From the cell containing the given text, extract its center point as [X, Y] coordinate. 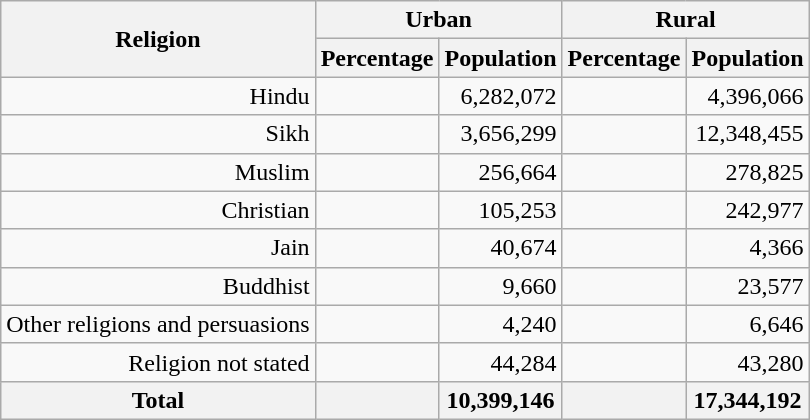
43,280 [748, 362]
10,399,146 [500, 400]
Sikh [158, 134]
Hindu [158, 96]
40,674 [500, 248]
242,977 [748, 210]
Urban [438, 20]
105,253 [500, 210]
3,656,299 [500, 134]
Christian [158, 210]
278,825 [748, 172]
Religion [158, 39]
Buddhist [158, 286]
Religion not stated [158, 362]
23,577 [748, 286]
256,664 [500, 172]
Total [158, 400]
12,348,455 [748, 134]
4,396,066 [748, 96]
Muslim [158, 172]
6,282,072 [500, 96]
Jain [158, 248]
6,646 [748, 324]
44,284 [500, 362]
17,344,192 [748, 400]
4,240 [500, 324]
9,660 [500, 286]
4,366 [748, 248]
Other religions and persuasions [158, 324]
Rural [686, 20]
